Capture the cell that displays the provided text and extract its (x, y) central coordinate. 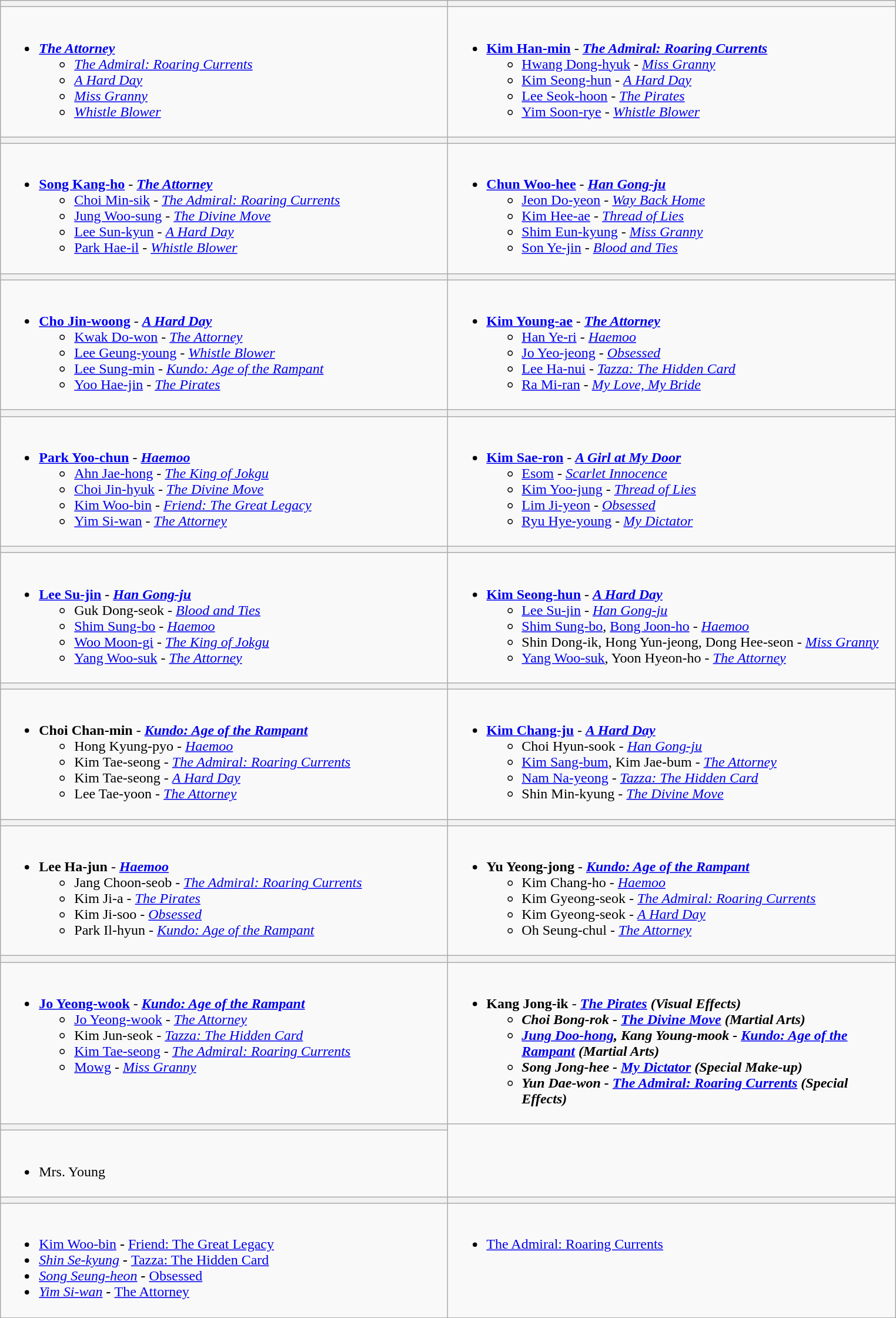
Chun Woo-hee - Han Gong-juJeon Do-yeon - Way Back HomeKim Hee-ae - Thread of LiesShim Eun-kyung - Miss GrannySon Ye-jin - Blood and Ties (671, 208)
Kim Sae-ron - A Girl at My DoorEsom - Scarlet InnocenceKim Yoo-jung - Thread of LiesLim Ji-yeon - ObsessedRyu Hye-young - My Dictator (671, 481)
Kim Young-ae - The AttorneyHan Ye-ri - HaemooJo Yeo-jeong - ObsessedLee Ha-nui - Tazza: The Hidden CardRa Mi-ran - My Love, My Bride (671, 344)
Lee Su-jin - Han Gong-juGuk Dong-seok - Blood and TiesShim Sung-bo - HaemooWoo Moon-gi - The King of JokguYang Woo-suk - The Attorney (225, 617)
Mrs. Young (225, 1164)
Park Yoo-chun - HaemooAhn Jae-hong - The King of JokguChoi Jin-hyuk - The Divine MoveKim Woo-bin - Friend: The Great LegacyYim Si-wan - The Attorney (225, 481)
The Admiral: Roaring Currents (671, 1260)
Kim Woo-bin - Friend: The Great LegacyShin Se-kyung - Tazza: The Hidden CardSong Seung-heon - ObsessedYim Si-wan - The Attorney (225, 1260)
Lee Ha-jun - HaemooJang Choon-seob - The Admiral: Roaring CurrentsKim Ji-a - The PiratesKim Ji-soo - ObsessedPark Il-hyun - Kundo: Age of the Rampant (225, 891)
The AttorneyThe Admiral: Roaring CurrentsA Hard DayMiss GrannyWhistle Blower (225, 72)
Cho Jin-woong - A Hard DayKwak Do-won - The AttorneyLee Geung-young - Whistle BlowerLee Sung-min - Kundo: Age of the RampantYoo Hae-jin - The Pirates (225, 344)
